Find where the given text appears and provide that cell's center as (X, Y) coordinate. 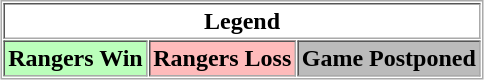
Game Postponed (388, 58)
Rangers Loss (222, 58)
Rangers Win (76, 58)
Legend (242, 21)
